Search for the cell housing the specified text and yield its [x, y] center coordinate. 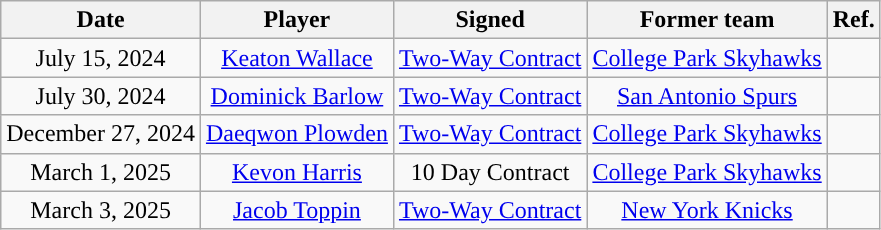
Dominick Barlow [296, 96]
July 15, 2024 [101, 58]
December 27, 2024 [101, 134]
10 Day Contract [490, 172]
New York Knicks [707, 210]
Daeqwon Plowden [296, 134]
San Antonio Spurs [707, 96]
July 30, 2024 [101, 96]
Keaton Wallace [296, 58]
Former team [707, 20]
Ref. [854, 20]
Signed [490, 20]
Kevon Harris [296, 172]
Player [296, 20]
Jacob Toppin [296, 210]
March 3, 2025 [101, 210]
Date [101, 20]
March 1, 2025 [101, 172]
